For the text-containing cell, return its midpoint in (x, y) coordinate format. 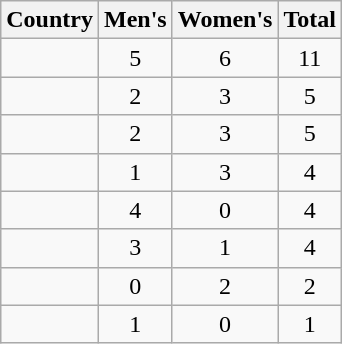
Men's (135, 20)
Total (310, 20)
Country (50, 20)
Women's (225, 20)
6 (225, 58)
11 (310, 58)
